Extract the [x, y] coordinate from the center of the cell holding the provided text.  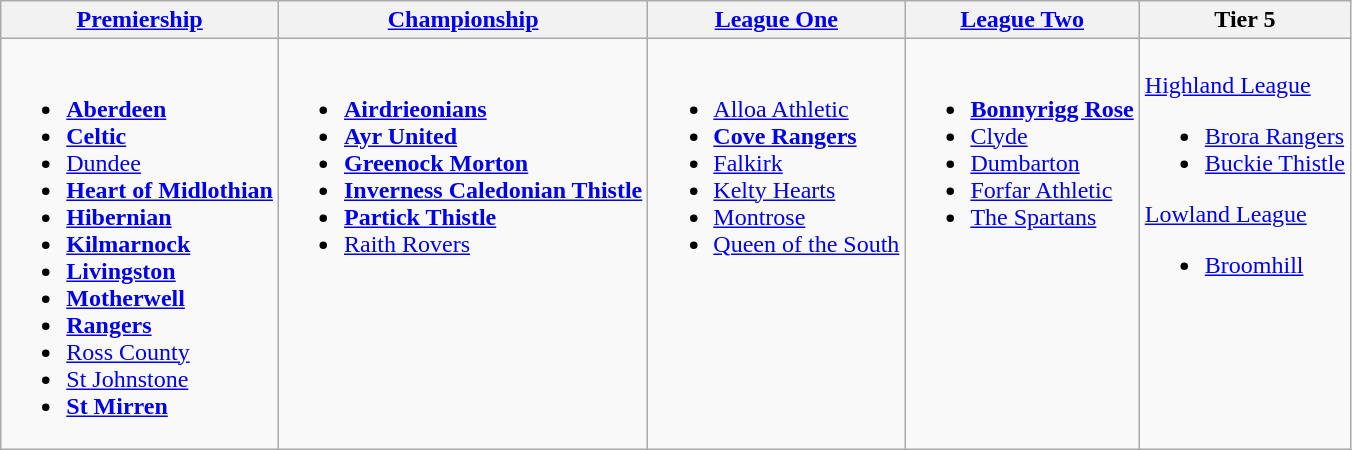
Alloa AthleticCove RangersFalkirkKelty HeartsMontroseQueen of the South [776, 244]
League Two [1022, 20]
Premiership [140, 20]
AberdeenCelticDundeeHeart of MidlothianHibernianKilmarnockLivingstonMotherwellRangersRoss CountySt JohnstoneSt Mirren [140, 244]
Bonnyrigg RoseClydeDumbartonForfar AthleticThe Spartans [1022, 244]
AirdrieoniansAyr UnitedGreenock MortonInverness Caledonian ThistlePartick ThistleRaith Rovers [462, 244]
League One [776, 20]
Tier 5 [1244, 20]
Highland LeagueBrora RangersBuckie ThistleLowland LeagueBroomhill [1244, 244]
Championship [462, 20]
